Determine the (x, y) coordinate at the center of the cell enclosing the given text.  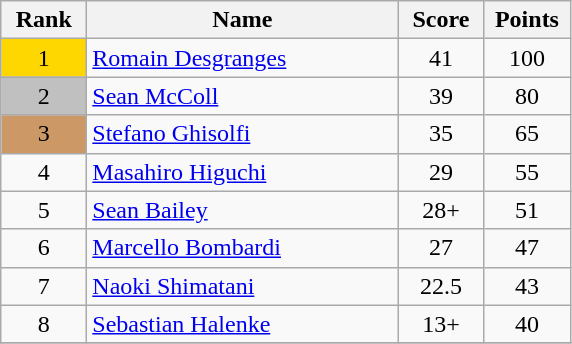
55 (527, 172)
Sean Bailey (242, 210)
65 (527, 134)
4 (44, 172)
1 (44, 58)
40 (527, 324)
Points (527, 20)
Score (441, 20)
27 (441, 248)
100 (527, 58)
28+ (441, 210)
29 (441, 172)
47 (527, 248)
22.5 (441, 286)
Marcello Bombardi (242, 248)
80 (527, 96)
41 (441, 58)
Stefano Ghisolfi (242, 134)
2 (44, 96)
13+ (441, 324)
7 (44, 286)
39 (441, 96)
Masahiro Higuchi (242, 172)
Romain Desgranges (242, 58)
3 (44, 134)
Rank (44, 20)
43 (527, 286)
5 (44, 210)
8 (44, 324)
Sean McColl (242, 96)
35 (441, 134)
Sebastian Halenke (242, 324)
Name (242, 20)
Naoki Shimatani (242, 286)
51 (527, 210)
6 (44, 248)
